Provide the (x, y) coordinate of the cell's center where the given text is located.  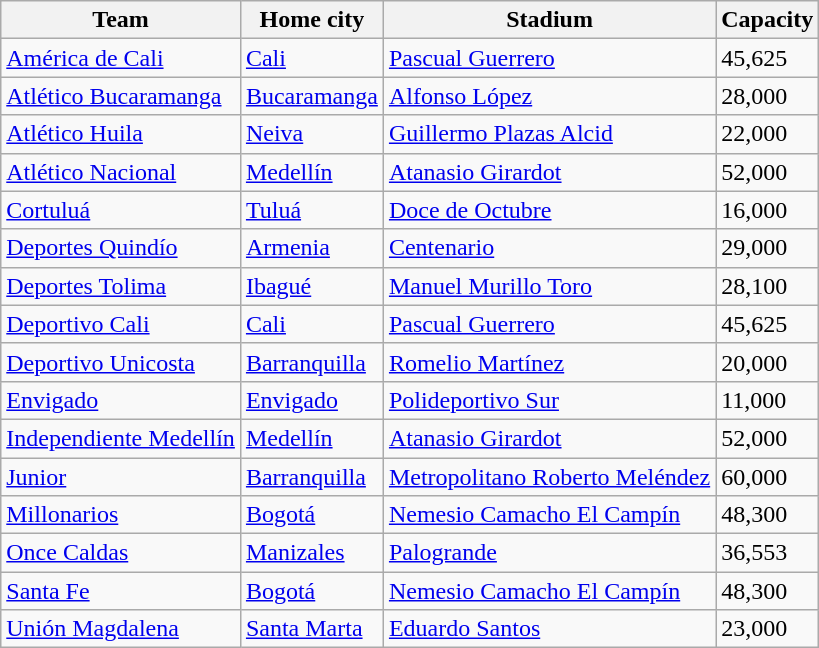
29,000 (768, 248)
Palogrande (549, 553)
Stadium (549, 20)
Eduardo Santos (549, 629)
Ibagué (312, 286)
Bucaramanga (312, 96)
Deportivo Unicosta (121, 362)
20,000 (768, 362)
Manuel Murillo Toro (549, 286)
Santa Fe (121, 591)
Romelio Martínez (549, 362)
Armenia (312, 248)
16,000 (768, 210)
23,000 (768, 629)
22,000 (768, 134)
Deportes Tolima (121, 286)
Home city (312, 20)
Alfonso López (549, 96)
28,000 (768, 96)
Cortuluá (121, 210)
Polideportivo Sur (549, 400)
Neiva (312, 134)
Atlético Nacional (121, 172)
Manizales (312, 553)
Atlético Huila (121, 134)
Doce de Octubre (549, 210)
Deportivo Cali (121, 324)
11,000 (768, 400)
Metropolitano Roberto Meléndez (549, 477)
Junior (121, 477)
Independiente Medellín (121, 438)
Unión Magdalena (121, 629)
Guillermo Plazas Alcid (549, 134)
Atlético Bucaramanga (121, 96)
Capacity (768, 20)
Centenario (549, 248)
Santa Marta (312, 629)
Team (121, 20)
Deportes Quindío (121, 248)
Once Caldas (121, 553)
América de Cali (121, 58)
36,553 (768, 553)
Millonarios (121, 515)
60,000 (768, 477)
Tuluá (312, 210)
28,100 (768, 286)
